Output the [x, y] coordinate of the center of the cell containing the given text.  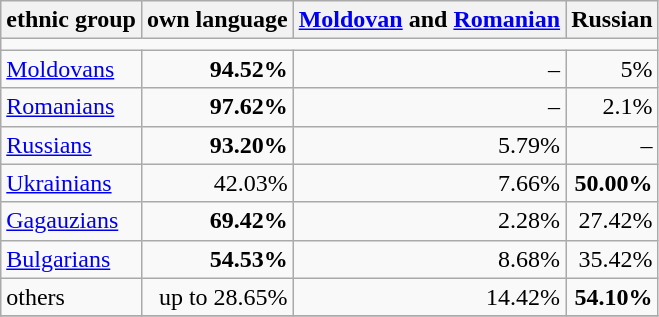
35.42% [612, 259]
Ukrainians [72, 183]
2.1% [612, 107]
Bulgarians [72, 259]
Moldovans [72, 69]
ethnic group [72, 20]
93.20% [217, 145]
Gagauzians [72, 221]
Romanians [72, 107]
69.42% [217, 221]
7.66% [429, 183]
54.10% [612, 297]
50.00% [612, 183]
Russians [72, 145]
42.03% [217, 183]
94.52% [217, 69]
Russian [612, 20]
own language [217, 20]
8.68% [429, 259]
97.62% [217, 107]
2.28% [429, 221]
5% [612, 69]
54.53% [217, 259]
Moldovan and Romanian [429, 20]
5.79% [429, 145]
others [72, 297]
up to 28.65% [217, 297]
27.42% [612, 221]
14.42% [429, 297]
